Locate the cell with the specified text and output its (x, y) center coordinate. 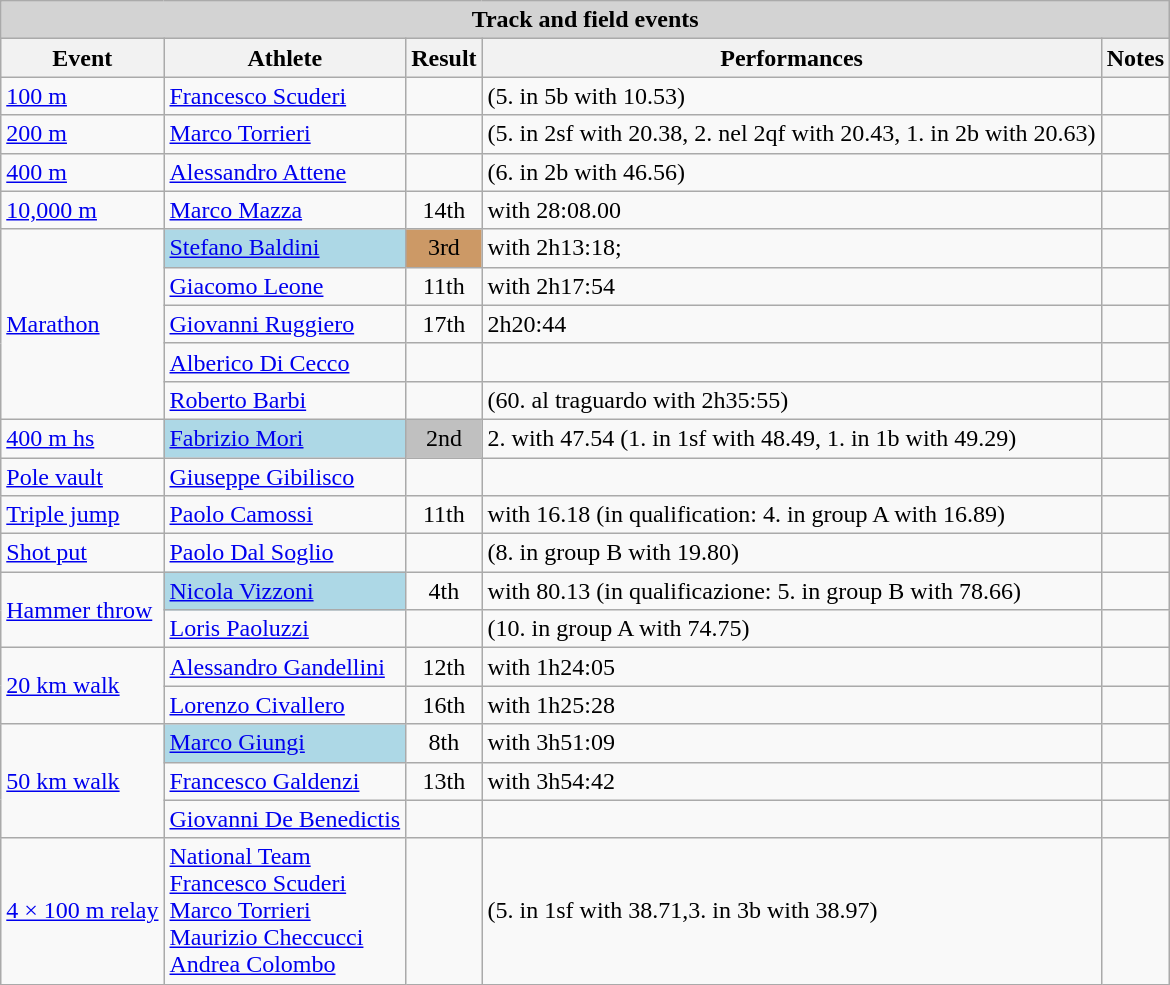
(10. in group A with 74.75) (792, 629)
Paolo Dal Soglio (285, 553)
Event (82, 58)
4th (444, 591)
Alessandro Gandellini (285, 667)
13th (444, 781)
with 1h24:05 (792, 667)
Marco Torrieri (285, 134)
10,000 m (82, 210)
Marco Giungi (285, 743)
Alessandro Attene (285, 172)
Paolo Camossi (285, 515)
(60. al traguardo with 2h35:55) (792, 400)
National TeamFrancesco ScuderiMarco TorrieriMaurizio CheccucciAndrea Colombo (285, 911)
Francesco Galdenzi (285, 781)
2h20:44 (792, 324)
Nicola Vizzoni (285, 591)
Shot put (82, 553)
with 2h17:54 (792, 286)
200 m (82, 134)
with 3h54:42 (792, 781)
with 16.18 (in qualification: 4. in group A with 16.89) (792, 515)
Triple jump (82, 515)
with 1h25:28 (792, 705)
Roberto Barbi (285, 400)
Pole vault (82, 477)
Result (444, 58)
20 km walk (82, 686)
with 3h51:09 (792, 743)
Fabrizio Mori (285, 438)
Hammer throw (82, 610)
with 2h13:18; (792, 248)
100 m (82, 96)
16th (444, 705)
with 80.13 (in qualificazione: 5. in group B with 78.66) (792, 591)
Marathon (82, 324)
Marco Mazza (285, 210)
Giovanni De Benedictis (285, 819)
Francesco Scuderi (285, 96)
2. with 47.54 (1. in 1sf with 48.49, 1. in 1b with 49.29) (792, 438)
(5. in 2sf with 20.38, 2. nel 2qf with 20.43, 1. in 2b with 20.63) (792, 134)
Giacomo Leone (285, 286)
14th (444, 210)
Notes (1135, 58)
Athlete (285, 58)
12th (444, 667)
50 km walk (82, 781)
with 28:08.00 (792, 210)
2nd (444, 438)
Track and field events (586, 20)
Giovanni Ruggiero (285, 324)
4 × 100 m relay (82, 911)
400 m (82, 172)
Lorenzo Civallero (285, 705)
Performances (792, 58)
8th (444, 743)
3rd (444, 248)
17th (444, 324)
Giuseppe Gibilisco (285, 477)
(6. in 2b with 46.56) (792, 172)
Stefano Baldini (285, 248)
(5. in 5b with 10.53) (792, 96)
(8. in group B with 19.80) (792, 553)
Loris Paoluzzi (285, 629)
400 m hs (82, 438)
(5. in 1sf with 38.71,3. in 3b with 38.97) (792, 911)
Alberico Di Cecco (285, 362)
